Detect which cell encompasses the target text, then output its [x, y] center coordinate. 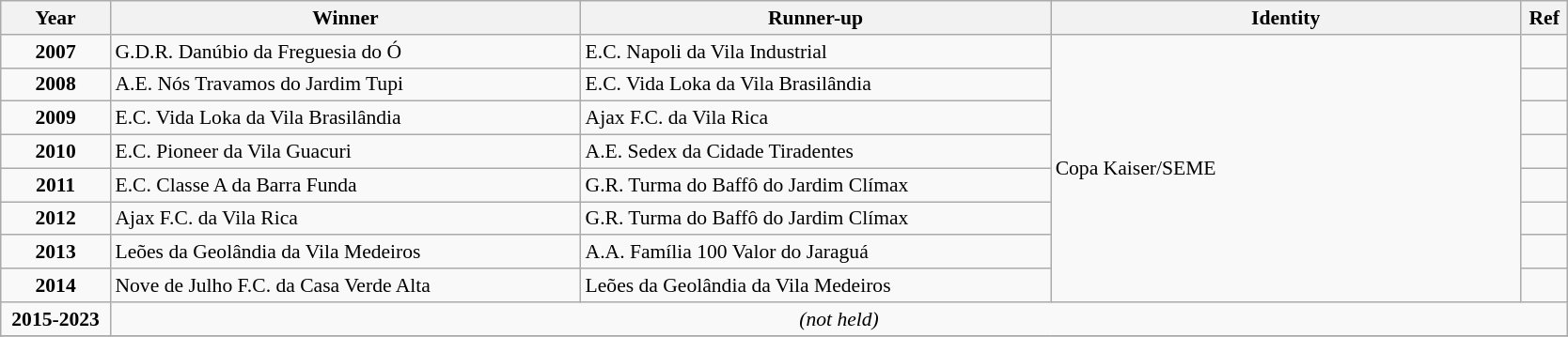
Runner-up [816, 18]
A.E. Sedex da Cidade Tiradentes [816, 152]
E.C. Napoli da Vila Industrial [816, 52]
A.A. Família 100 Valor do Jaraguá [816, 253]
Copa Kaiser/SEME [1286, 169]
2014 [56, 285]
Winner [345, 18]
2012 [56, 219]
2007 [56, 52]
2009 [56, 118]
Year [56, 18]
Identity [1286, 18]
G.D.R. Danúbio da Freguesia do Ó [345, 52]
A.E. Nós Travamos do Jardim Tupi [345, 84]
2010 [56, 152]
E.C. Classe A da Barra Funda [345, 185]
2008 [56, 84]
(not held) [839, 319]
2013 [56, 253]
2011 [56, 185]
Ref [1544, 18]
2015-2023 [56, 319]
E.C. Pioneer da Vila Guacuri [345, 152]
Nove de Julho F.C. da Casa Verde Alta [345, 285]
